Determine the (x, y) coordinate at the center of the cell enclosing the given text.  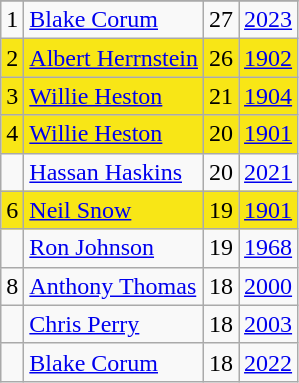
26 (220, 58)
6 (12, 210)
Anthony Thomas (114, 286)
Hassan Haskins (114, 172)
2023 (268, 20)
27 (220, 20)
2 (12, 58)
4 (12, 134)
1 (12, 20)
Ron Johnson (114, 248)
Chris Perry (114, 324)
1902 (268, 58)
Albert Herrnstein (114, 58)
2022 (268, 362)
2003 (268, 324)
2021 (268, 172)
21 (220, 96)
2000 (268, 286)
8 (12, 286)
Neil Snow (114, 210)
1968 (268, 248)
3 (12, 96)
1904 (268, 96)
